For the text-containing cell, return its midpoint in [X, Y] coordinate format. 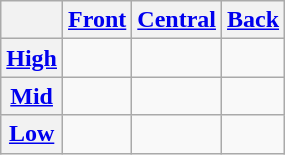
Front [98, 20]
Mid [32, 96]
Central [177, 20]
High [32, 58]
Back [254, 20]
Low [32, 134]
